Determine the (x, y) coordinate at the center of the cell enclosing the given text.  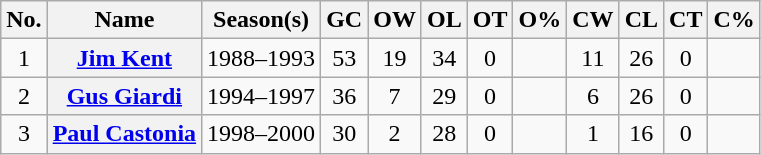
1994–1997 (262, 96)
CT (686, 20)
OL (444, 20)
53 (344, 58)
3 (24, 134)
28 (444, 134)
36 (344, 96)
1998–2000 (262, 134)
6 (593, 96)
C% (734, 20)
Paul Castonia (124, 134)
16 (641, 134)
30 (344, 134)
Jim Kent (124, 58)
19 (395, 58)
Season(s) (262, 20)
OT (490, 20)
No. (24, 20)
7 (395, 96)
29 (444, 96)
OW (395, 20)
GC (344, 20)
11 (593, 58)
Gus Giardi (124, 96)
34 (444, 58)
CL (641, 20)
1988–1993 (262, 58)
CW (593, 20)
O% (540, 20)
Name (124, 20)
